Return the [X, Y] coordinate for the center point of the cell that contains the specified text.  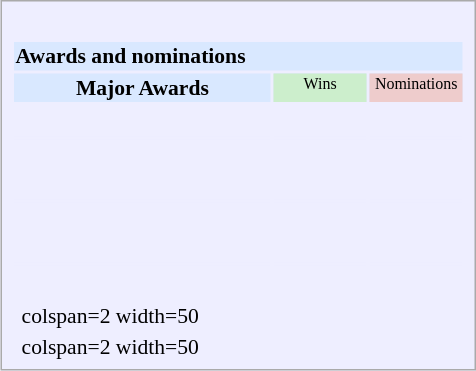
Wins [320, 87]
Nominations [416, 87]
Awards and nominations [238, 56]
Major Awards [142, 87]
Awards and nominations Major Awards Wins Nominations [239, 155]
